Return the [x, y] coordinate for the center point of the cell that contains the specified text.  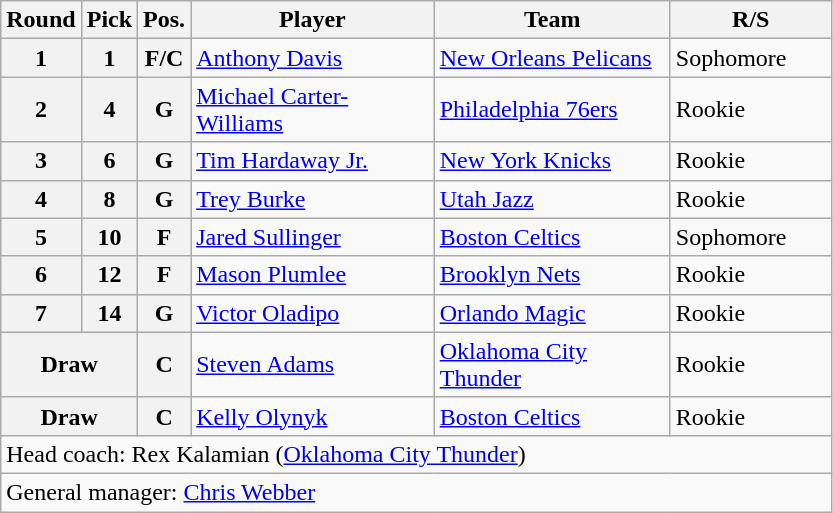
10 [109, 237]
Oklahoma City Thunder [552, 364]
Pick [109, 20]
5 [41, 237]
R/S [750, 20]
Brooklyn Nets [552, 275]
Michael Carter-Williams [313, 110]
Anthony Davis [313, 58]
F/C [164, 58]
Mason Plumlee [313, 275]
12 [109, 275]
Round [41, 20]
Victor Oladipo [313, 313]
Tim Hardaway Jr. [313, 161]
Trey Burke [313, 199]
New York Knicks [552, 161]
Utah Jazz [552, 199]
New Orleans Pelicans [552, 58]
Jared Sullinger [313, 237]
Kelly Olynyk [313, 416]
Pos. [164, 20]
Head coach: Rex Kalamian (Oklahoma City Thunder) [416, 454]
General manager: Chris Webber [416, 492]
14 [109, 313]
Philadelphia 76ers [552, 110]
Player [313, 20]
2 [41, 110]
Orlando Magic [552, 313]
Team [552, 20]
7 [41, 313]
3 [41, 161]
8 [109, 199]
Steven Adams [313, 364]
